Locate the cell with the specified text and output its [X, Y] center coordinate. 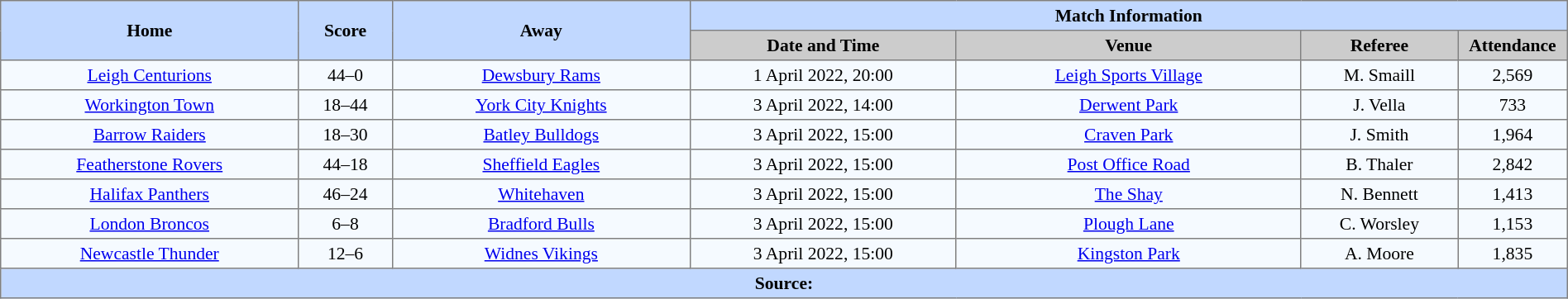
Home [150, 31]
Match Information [1128, 16]
Derwent Park [1128, 105]
Away [541, 31]
J. Smith [1379, 135]
B. Thaler [1379, 164]
Referee [1379, 45]
Widnes Vikings [541, 254]
Dewsbury Rams [541, 75]
Venue [1128, 45]
Date and Time [823, 45]
1 April 2022, 20:00 [823, 75]
1,835 [1513, 254]
12–6 [346, 254]
Attendance [1513, 45]
1,153 [1513, 224]
A. Moore [1379, 254]
733 [1513, 105]
2,569 [1513, 75]
3 April 2022, 14:00 [823, 105]
Batley Bulldogs [541, 135]
1,413 [1513, 194]
York City Knights [541, 105]
Plough Lane [1128, 224]
N. Bennett [1379, 194]
J. Vella [1379, 105]
Score [346, 31]
46–24 [346, 194]
44–0 [346, 75]
London Broncos [150, 224]
Bradford Bulls [541, 224]
M. Smaill [1379, 75]
2,842 [1513, 164]
44–18 [346, 164]
Workington Town [150, 105]
18–30 [346, 135]
The Shay [1128, 194]
1,964 [1513, 135]
Leigh Centurions [150, 75]
Sheffield Eagles [541, 164]
C. Worsley [1379, 224]
Craven Park [1128, 135]
Featherstone Rovers [150, 164]
Whitehaven [541, 194]
Halifax Panthers [150, 194]
18–44 [346, 105]
Source: [784, 283]
Kingston Park [1128, 254]
6–8 [346, 224]
Barrow Raiders [150, 135]
Post Office Road [1128, 164]
Leigh Sports Village [1128, 75]
Newcastle Thunder [150, 254]
